Output the (x, y) coordinate of the center of the cell containing the given text.  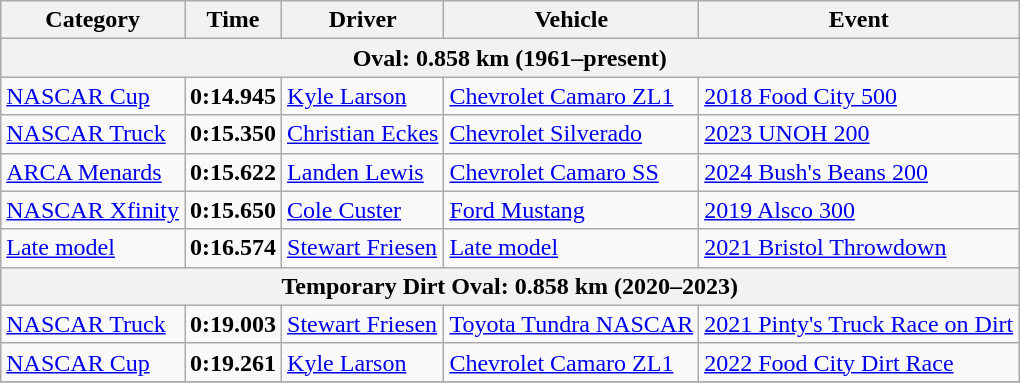
0:14.945 (232, 96)
Time (232, 20)
Oval: 0.858 km (1961–present) (510, 58)
2024 Bush's Beans 200 (859, 172)
Chevrolet Silverado (572, 134)
0:19.261 (232, 362)
Christian Eckes (363, 134)
Ford Mustang (572, 210)
0:15.622 (232, 172)
Toyota Tundra NASCAR (572, 324)
Driver (363, 20)
0:15.350 (232, 134)
NASCAR Xfinity (93, 210)
Landen Lewis (363, 172)
2021 Pinty's Truck Race on Dirt (859, 324)
Vehicle (572, 20)
Category (93, 20)
Temporary Dirt Oval: 0.858 km (2020–2023) (510, 286)
0:19.003 (232, 324)
2022 Food City Dirt Race (859, 362)
ARCA Menards (93, 172)
2018 Food City 500 (859, 96)
Event (859, 20)
0:16.574 (232, 248)
0:15.650 (232, 210)
2019 Alsco 300 (859, 210)
2023 UNOH 200 (859, 134)
Cole Custer (363, 210)
Chevrolet Camaro SS (572, 172)
2021 Bristol Throwdown (859, 248)
